Search for the cell housing the specified text and yield its [x, y] center coordinate. 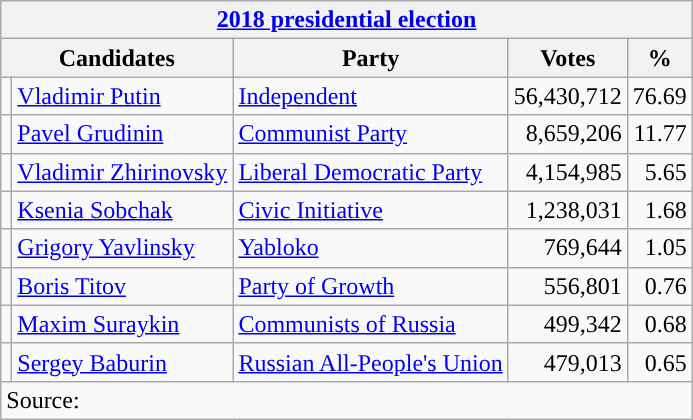
56,430,712 [568, 96]
1.68 [660, 210]
Communist Party [370, 134]
Vladimir Zhirinovsky [122, 172]
Communists of Russia [370, 324]
0.65 [660, 362]
Civic Initiative [370, 210]
Vladimir Putin [122, 96]
Liberal Democratic Party [370, 172]
0.76 [660, 286]
Party of Growth [370, 286]
2018 presidential election [347, 20]
Votes [568, 58]
4,154,985 [568, 172]
769,644 [568, 248]
479,013 [568, 362]
Yabloko [370, 248]
Pavel Grudinin [122, 134]
556,801 [568, 286]
Sergey Baburin [122, 362]
499,342 [568, 324]
Grigory Yavlinsky [122, 248]
Boris Titov [122, 286]
Maxim Suraykin [122, 324]
8,659,206 [568, 134]
76.69 [660, 96]
Source: [347, 400]
Independent [370, 96]
Candidates [117, 58]
% [660, 58]
Party [370, 58]
1,238,031 [568, 210]
11.77 [660, 134]
Ksenia Sobchak [122, 210]
0.68 [660, 324]
5.65 [660, 172]
1.05 [660, 248]
Russian All-People's Union [370, 362]
